Pinpoint the cell where the given text exists, returning its [x, y] midpoint coordinate. 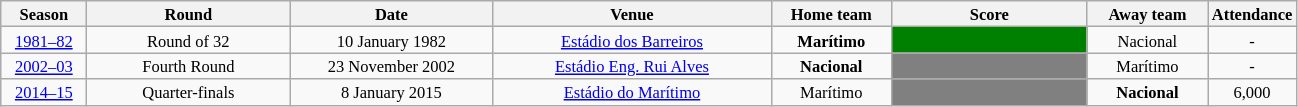
2002–03 [44, 66]
Season [44, 14]
Estádio do Marítimo [632, 92]
Home team [832, 14]
Round [188, 14]
Round of 32 [188, 40]
6,000 [1252, 92]
Quarter-finals [188, 92]
2014–15 [44, 92]
Away team [1148, 14]
Estádio dos Barreiros [632, 40]
Score [990, 14]
Attendance [1252, 14]
Fourth Round [188, 66]
10 January 1982 [392, 40]
Date [392, 14]
Estádio Eng. Rui Alves [632, 66]
1981–82 [44, 40]
23 November 2002 [392, 66]
Venue [632, 14]
8 January 2015 [392, 92]
